For the text-containing cell, return its midpoint in [X, Y] coordinate format. 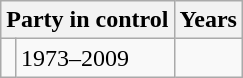
Party in control [88, 20]
1973–2009 [94, 58]
Years [208, 20]
